Find where the given text appears and provide that cell's center as [x, y] coordinate. 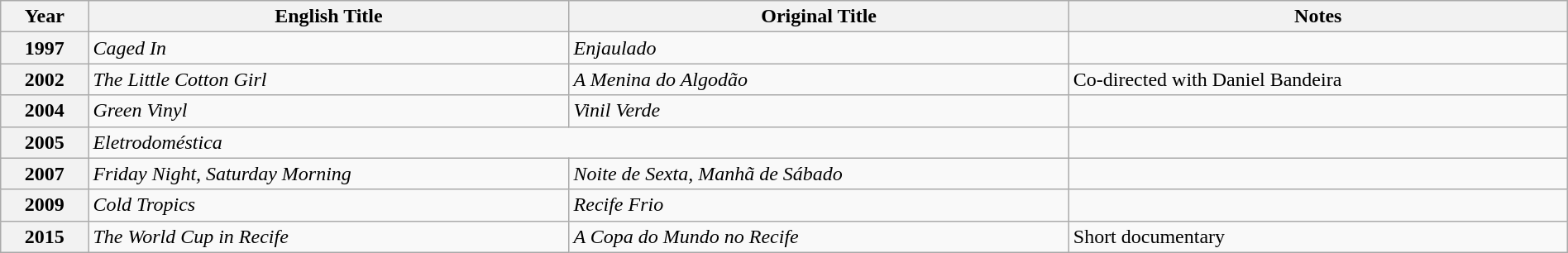
Enjaulado [819, 48]
Recife Frio [819, 205]
Notes [1318, 17]
2015 [45, 236]
Cold Tropics [329, 205]
Green Vinyl [329, 111]
Year [45, 17]
2007 [45, 174]
1997 [45, 48]
Eletrodoméstica [579, 142]
English Title [329, 17]
Noite de Sexta, Manhã de Sábado [819, 174]
Vinil Verde [819, 111]
Original Title [819, 17]
Friday Night, Saturday Morning [329, 174]
A Menina do Algodão [819, 79]
Caged In [329, 48]
Short documentary [1318, 236]
2002 [45, 79]
A Copa do Mundo no Recife [819, 236]
2009 [45, 205]
The World Cup in Recife [329, 236]
Co-directed with Daniel Bandeira [1318, 79]
2004 [45, 111]
The Little Cotton Girl [329, 79]
2005 [45, 142]
